Search for the cell housing the specified text and yield its [X, Y] center coordinate. 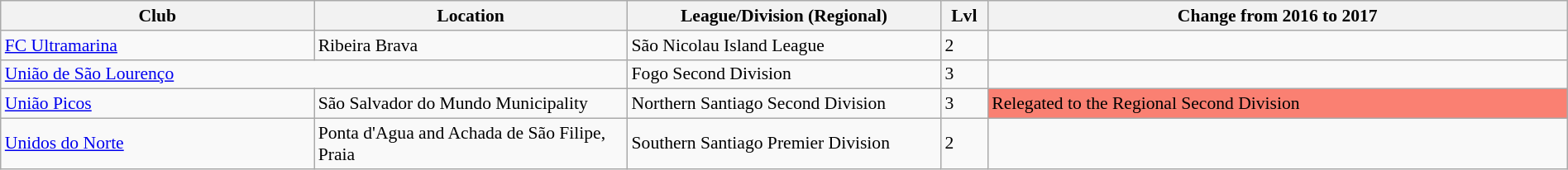
São Nicolau Island League [784, 45]
Ribeira Brava [471, 45]
Fogo Second Division [784, 74]
Northern Santiago Second Division [784, 104]
Ponta d'Agua and Achada de São Filipe, Praia [471, 144]
Relegated to the Regional Second Division [1277, 104]
FC Ultramarina [157, 45]
União Picos [157, 104]
São Salvador do Mundo Municipality [471, 104]
União de São Lourenço [314, 74]
Southern Santiago Premier Division [784, 144]
Location [471, 16]
League/Division (Regional) [784, 16]
Club [157, 16]
Lvl [964, 16]
Unidos do Norte [157, 144]
Change from 2016 to 2017 [1277, 16]
